From the cell containing the given text, extract its center point as (x, y) coordinate. 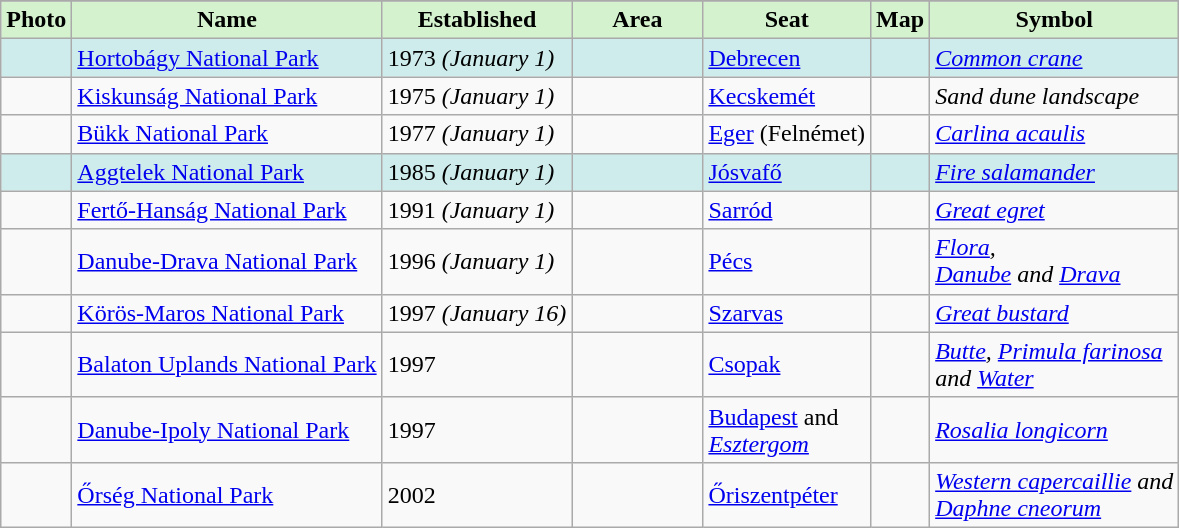
Common crane (1054, 58)
Szarvas (787, 313)
Sarród (787, 210)
Western capercaillie andDaphne cneorum (1054, 494)
1991 (January 1) (477, 210)
1977 (January 1) (477, 134)
Great egret (1054, 210)
Carlina acaulis (1054, 134)
Debrecen (787, 58)
1997 (January 16) (477, 313)
Great bustard (1054, 313)
Photo (36, 20)
Kiskunság National Park (227, 96)
Established (477, 20)
Butte, Primula farinosa and Water (1054, 364)
Fertő-Hanság National Park (227, 210)
Csopak (787, 364)
Name (227, 20)
1973 (January 1) (477, 58)
Jósvafő (787, 172)
Sand dune landscape (1054, 96)
Őrség National Park (227, 494)
Őriszentpéter (787, 494)
Bükk National Park (227, 134)
Symbol (1054, 20)
Danube-Drava National Park (227, 262)
Seat (787, 20)
1975 (January 1) (477, 96)
Pécs (787, 262)
Balaton Uplands National Park (227, 364)
Flora,Danube and Drava (1054, 262)
Budapest and Esztergom (787, 430)
Rosalia longicorn (1054, 430)
Map (900, 20)
1996 (January 1) (477, 262)
Area (638, 20)
2002 (477, 494)
Körös-Maros National Park (227, 313)
Fire salamander (1054, 172)
Danube-Ipoly National Park (227, 430)
Kecskemét (787, 96)
Hortobágy National Park (227, 58)
Eger (Felnémet) (787, 134)
Aggtelek National Park (227, 172)
1985 (January 1) (477, 172)
